Detect which cell encompasses the target text, then output its [X, Y] center coordinate. 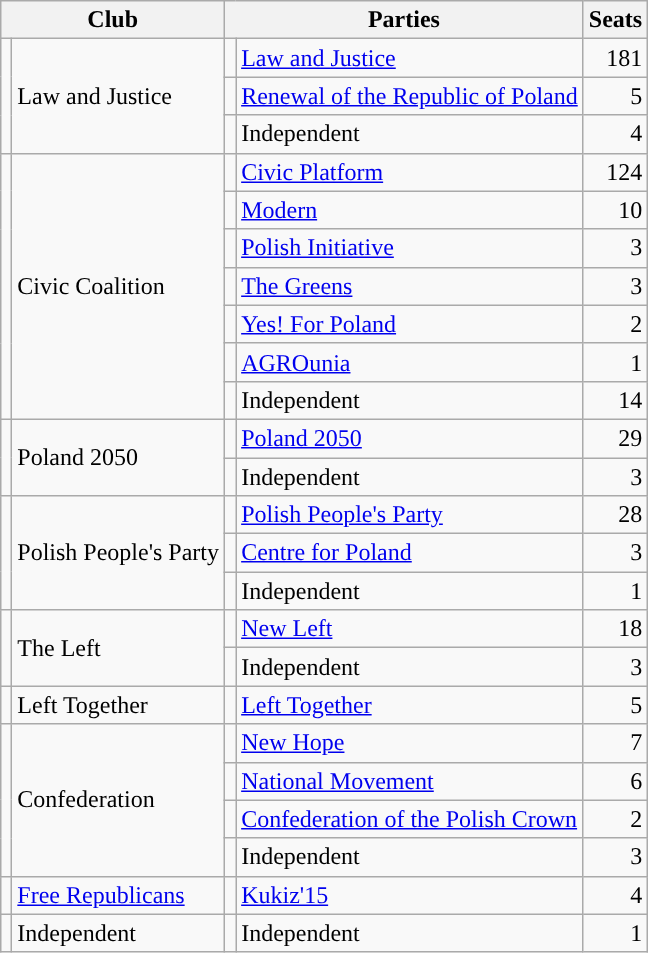
Renewal of the Republic of Poland [410, 96]
Parties [404, 20]
7 [615, 743]
Kukiz'15 [410, 895]
Civic Platform [410, 172]
14 [615, 400]
124 [615, 172]
New Hope [410, 743]
Civic Coalition [118, 286]
181 [615, 58]
AGROunia [410, 362]
Confederation [118, 800]
The Greens [410, 286]
Club [113, 20]
18 [615, 629]
Seats [615, 20]
National Movement [410, 781]
Yes! For Poland [410, 324]
The Left [118, 648]
6 [615, 781]
10 [615, 210]
New Left [410, 629]
29 [615, 438]
Free Republicans [118, 895]
Modern [410, 210]
Polish Initiative [410, 248]
Centre for Poland [410, 553]
28 [615, 515]
Confederation of the Polish Crown [410, 819]
